Pinpoint the cell where the given text exists, returning its (x, y) midpoint coordinate. 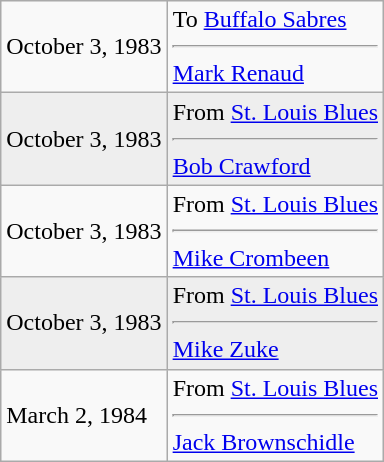
From St. Louis BluesBob Crawford (275, 139)
To Buffalo SabresMark Renaud (275, 47)
From St. Louis BluesMike Zuke (275, 323)
March 2, 1984 (84, 415)
From St. Louis BluesJack Brownschidle (275, 415)
From St. Louis BluesMike Crombeen (275, 231)
